Provide the (X, Y) coordinate of the cell's center where the given text is located.  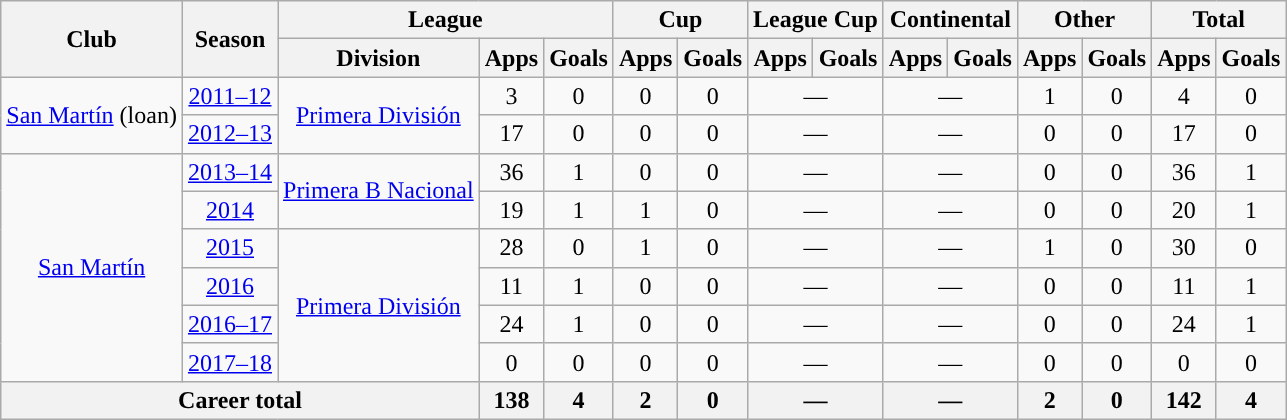
3 (511, 96)
142 (1184, 400)
Club (92, 39)
138 (511, 400)
2012–13 (230, 134)
Season (230, 39)
Continental (950, 20)
Cup (680, 20)
19 (511, 210)
San Martín (loan) (92, 115)
2016–17 (230, 324)
2014 (230, 210)
2017–18 (230, 362)
Primera B Nacional (379, 191)
Division (379, 58)
League Cup (816, 20)
League (446, 20)
20 (1184, 210)
2011–12 (230, 96)
Career total (240, 400)
San Martín (92, 267)
30 (1184, 248)
Total (1219, 20)
28 (511, 248)
2015 (230, 248)
2013–14 (230, 172)
Other (1084, 20)
2016 (230, 286)
